Return [x, y] of the center of cell containing provided text 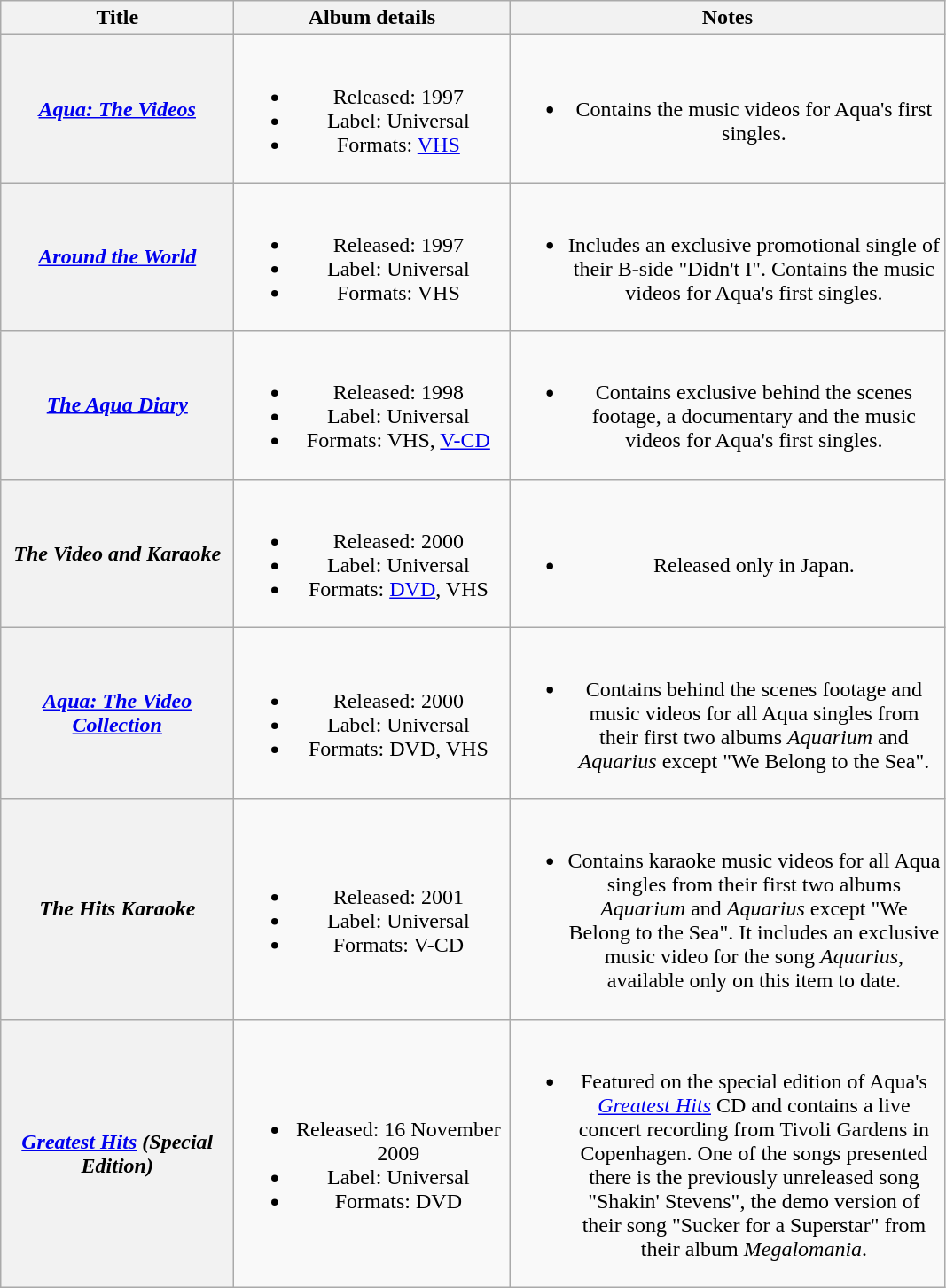
The Video and Karaoke [117, 554]
Contains exclusive behind the scenes footage, a documentary and the music videos for Aqua's first singles. [727, 404]
Album details [372, 18]
Aqua: The Video Collection [117, 713]
Released: 2001Label: UniversalFormats: V-CD [372, 909]
The Aqua Diary [117, 404]
Released only in Japan. [727, 554]
Notes [727, 18]
Contains the music videos for Aqua's first singles. [727, 108]
Released: 1998Label: UniversalFormats: VHS, V-CD [372, 404]
Greatest Hits (Special Edition) [117, 1153]
Around the World [117, 257]
Aqua: The Videos [117, 108]
Includes an exclusive promotional single of their B-side "Didn't I". Contains the music videos for Aqua's first singles. [727, 257]
Title [117, 18]
Released: 16 November 2009Label: UniversalFormats: DVD [372, 1153]
The Hits Karaoke [117, 909]
